From the cell containing the given text, extract its center point as (X, Y) coordinate. 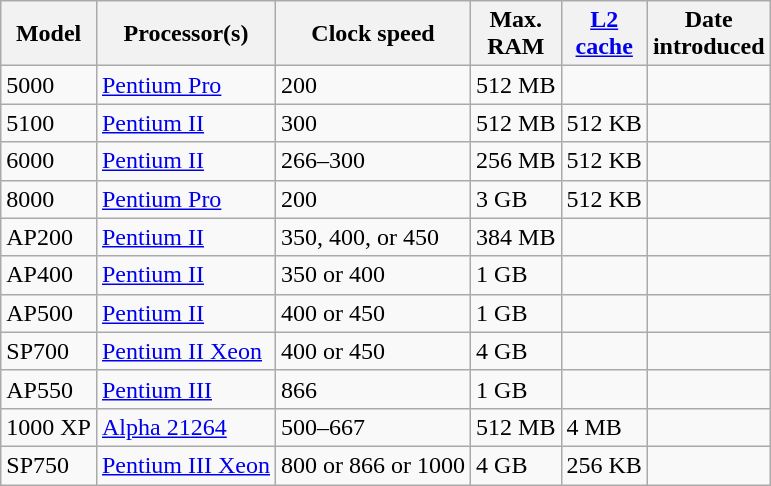
Pentium III Xeon (186, 465)
266–300 (374, 161)
SP700 (49, 351)
Model (49, 34)
866 (374, 389)
8000 (49, 199)
AP550 (49, 389)
SP750 (49, 465)
3 GB (516, 199)
Clock speed (374, 34)
L2cache (604, 34)
6000 (49, 161)
256 KB (604, 465)
5000 (49, 85)
300 (374, 123)
350 or 400 (374, 275)
Alpha 21264 (186, 427)
256 MB (516, 161)
5100 (49, 123)
800 or 866 or 1000 (374, 465)
AP500 (49, 313)
Pentium II Xeon (186, 351)
Processor(s) (186, 34)
AP400 (49, 275)
Max.RAM (516, 34)
350, 400, or 450 (374, 237)
4 MB (604, 427)
Dateintroduced (708, 34)
AP200 (49, 237)
384 MB (516, 237)
1000 XP (49, 427)
500–667 (374, 427)
Pentium III (186, 389)
